Search for the cell housing the specified text and yield its (x, y) center coordinate. 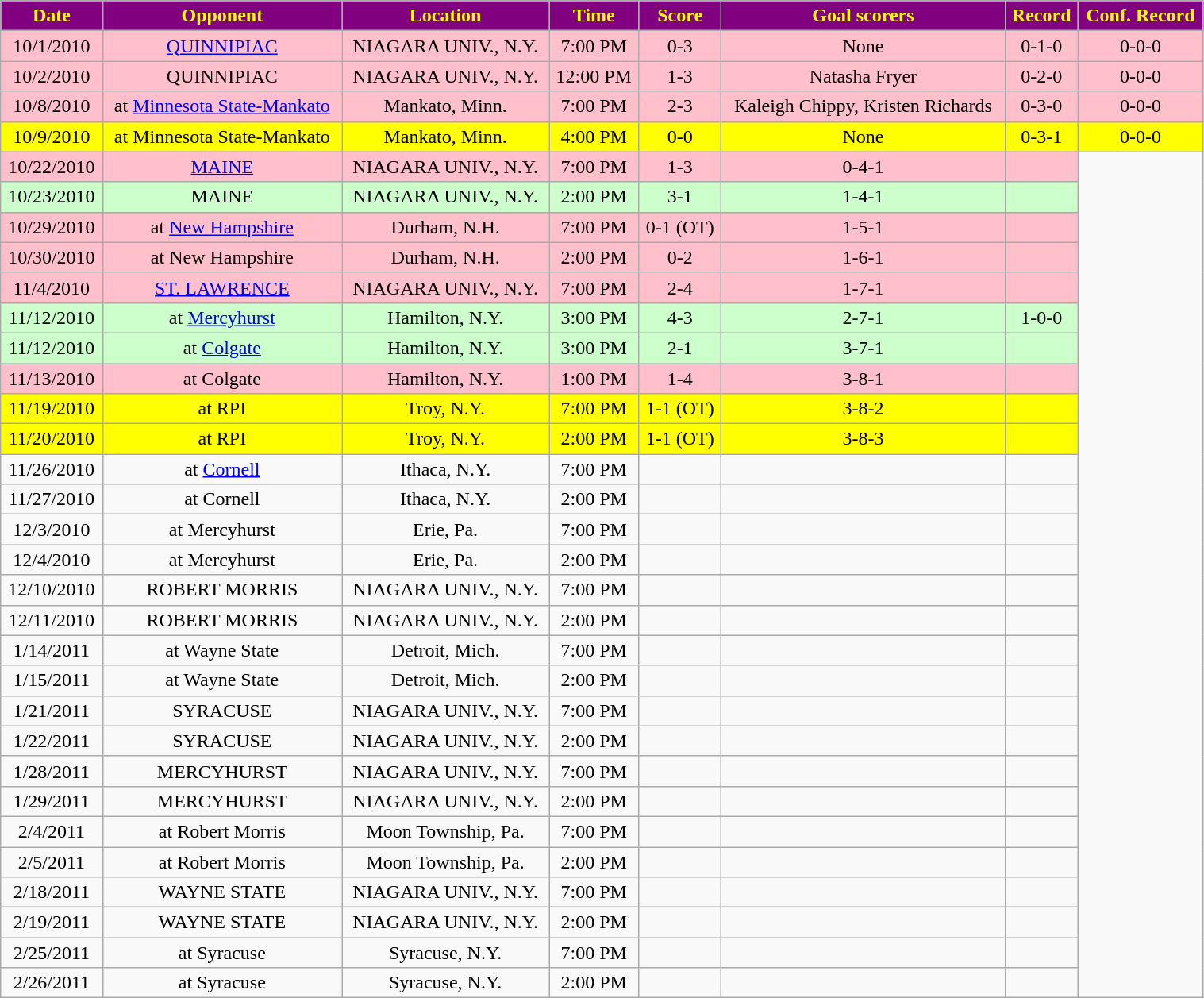
12:00 PM (594, 76)
Kaleigh Chippy, Kristen Richards (863, 106)
11/26/2010 (52, 469)
Date (52, 16)
Natasha Fryer (863, 76)
1/21/2011 (52, 711)
10/9/2010 (52, 137)
4-3 (679, 318)
2/25/2011 (52, 953)
0-1 (OT) (679, 227)
1/29/2011 (52, 801)
12/10/2010 (52, 590)
1/28/2011 (52, 771)
1:00 PM (594, 379)
Location (446, 16)
3-8-2 (863, 409)
1-5-1 (863, 227)
10/22/2010 (52, 167)
0-3-1 (1041, 137)
0-0 (679, 137)
2/4/2011 (52, 831)
11/27/2010 (52, 499)
Conf. Record (1141, 16)
3-8-3 (863, 439)
1-6-1 (863, 257)
3-8-1 (863, 379)
Record (1041, 16)
10/30/2010 (52, 257)
2/18/2011 (52, 892)
Time (594, 16)
1/15/2011 (52, 680)
1-4 (679, 379)
12/3/2010 (52, 530)
0-3 (679, 46)
Score (679, 16)
10/1/2010 (52, 46)
3-7-1 (863, 348)
2/26/2011 (52, 983)
4:00 PM (594, 137)
2/5/2011 (52, 861)
0-4-1 (863, 167)
2-4 (679, 287)
1-0-0 (1041, 318)
12/11/2010 (52, 620)
Opponent (222, 16)
2/19/2011 (52, 923)
12/4/2010 (52, 560)
11/4/2010 (52, 287)
10/29/2010 (52, 227)
10/8/2010 (52, 106)
2-1 (679, 348)
1/22/2011 (52, 741)
1/14/2011 (52, 650)
11/20/2010 (52, 439)
0-1-0 (1041, 46)
0-3-0 (1041, 106)
0-2-0 (1041, 76)
10/2/2010 (52, 76)
11/19/2010 (52, 409)
1-7-1 (863, 287)
1-4-1 (863, 197)
11/13/2010 (52, 379)
2-7-1 (863, 318)
2-3 (679, 106)
0-2 (679, 257)
10/23/2010 (52, 197)
ST. LAWRENCE (222, 287)
3-1 (679, 197)
Goal scorers (863, 16)
